Extract the (x, y) coordinate from the center of the cell holding the provided text.  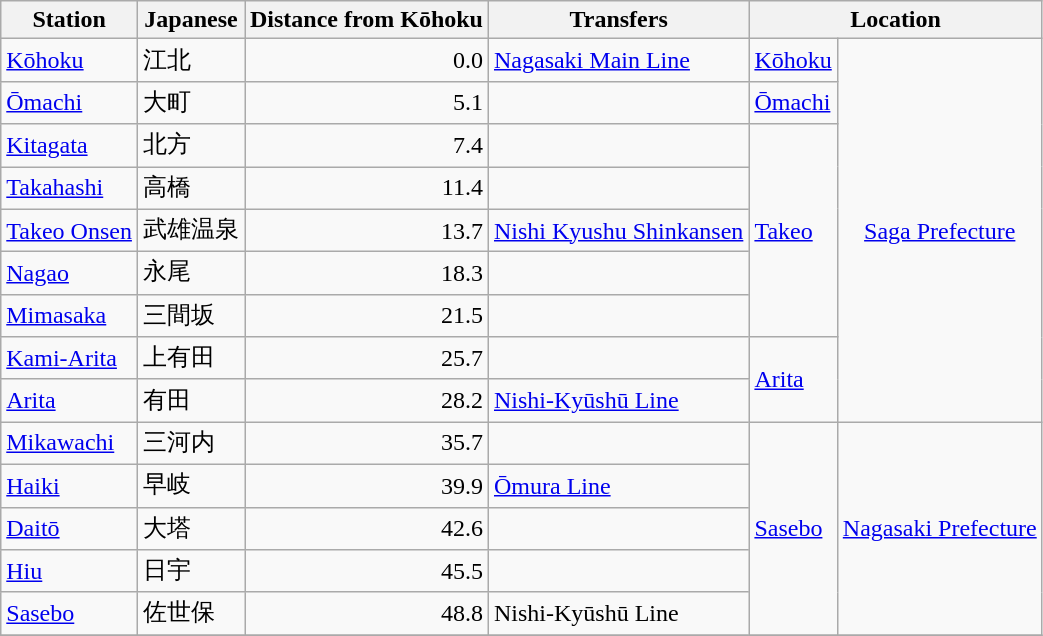
Ōmura Line (618, 486)
7.4 (366, 146)
Mikawachi (70, 444)
39.9 (366, 486)
Nagao (70, 274)
江北 (190, 60)
21.5 (366, 316)
Nagasaki Prefecture (940, 528)
北方 (190, 146)
Kitagata (70, 146)
Japanese (190, 20)
Distance from Kōhoku (366, 20)
Saga Prefecture (940, 230)
日宇 (190, 572)
高橋 (190, 188)
Mimasaka (70, 316)
Station (70, 20)
永尾 (190, 274)
Kami-Arita (70, 358)
13.7 (366, 230)
Nagasaki Main Line (618, 60)
25.7 (366, 358)
佐世保 (190, 614)
Daitō (70, 528)
三河内 (190, 444)
Location (896, 20)
18.3 (366, 274)
Nishi Kyushu Shinkansen (618, 230)
Transfers (618, 20)
28.2 (366, 400)
Takeo Onsen (70, 230)
Takeo (793, 230)
Haiki (70, 486)
42.6 (366, 528)
Hiu (70, 572)
45.5 (366, 572)
大塔 (190, 528)
上有田 (190, 358)
5.1 (366, 102)
武雄温泉 (190, 230)
35.7 (366, 444)
大町 (190, 102)
0.0 (366, 60)
早岐 (190, 486)
11.4 (366, 188)
三間坂 (190, 316)
有田 (190, 400)
48.8 (366, 614)
Takahashi (70, 188)
